Extract the [x, y] coordinate from the center of the cell holding the provided text.  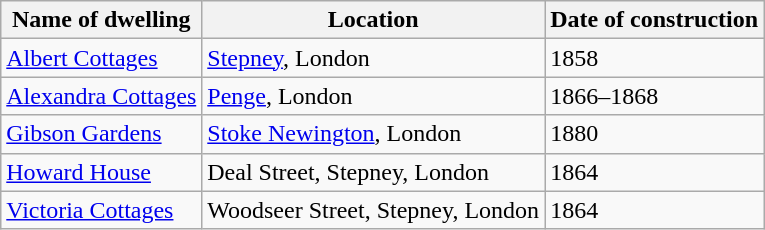
Albert Cottages [102, 58]
Woodseer Street, Stepney, London [374, 210]
Location [374, 20]
1880 [654, 134]
Victoria Cottages [102, 210]
1866–1868 [654, 96]
1858 [654, 58]
Stepney, London [374, 58]
Gibson Gardens [102, 134]
Name of dwelling [102, 20]
Stoke Newington, London [374, 134]
Alexandra Cottages [102, 96]
Penge, London [374, 96]
Howard House [102, 172]
Deal Street, Stepney, London [374, 172]
Date of construction [654, 20]
